Find where the given text appears and provide that cell's center as [X, Y] coordinate. 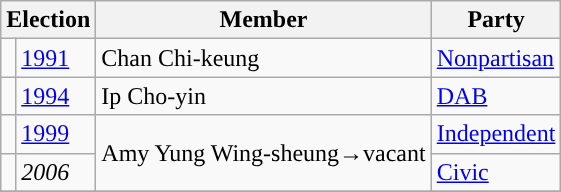
DAB [496, 96]
Civic [496, 172]
Ip Cho-yin [264, 96]
1994 [56, 96]
2006 [56, 172]
Nonpartisan [496, 58]
Independent [496, 134]
1999 [56, 134]
Election [48, 20]
Party [496, 20]
Member [264, 20]
1991 [56, 58]
Amy Yung Wing-sheung→vacant [264, 153]
Chan Chi-keung [264, 58]
